Capture the cell that displays the provided text and extract its (X, Y) central coordinate. 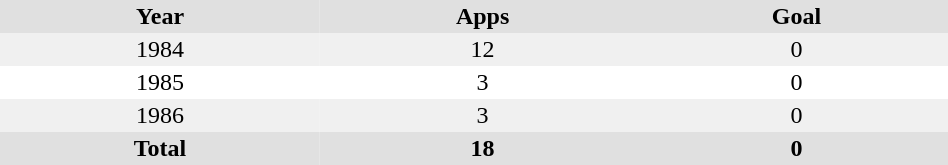
Total (160, 148)
18 (482, 148)
Goal (796, 16)
Apps (482, 16)
12 (482, 50)
Year (160, 16)
1986 (160, 116)
1984 (160, 50)
1985 (160, 82)
